Locate the cell with the specified text and output its [x, y] center coordinate. 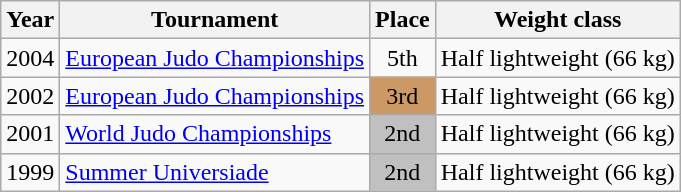
2004 [30, 58]
World Judo Championships [215, 134]
Weight class [558, 20]
Summer Universiade [215, 172]
2002 [30, 96]
Tournament [215, 20]
1999 [30, 172]
5th [403, 58]
Place [403, 20]
3rd [403, 96]
Year [30, 20]
2001 [30, 134]
